Determine the (X, Y) coordinate at the center of the cell enclosing the given text.  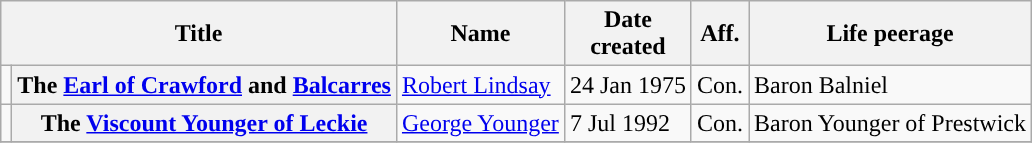
Title (199, 34)
7 Jul 1992 (628, 123)
Name (480, 34)
Baron Younger of Prestwick (890, 123)
The Earl of Crawford and Balcarres (204, 85)
Baron Balniel (890, 85)
Life peerage (890, 34)
Aff. (720, 34)
24 Jan 1975 (628, 85)
Robert Lindsay (480, 85)
George Younger (480, 123)
The Viscount Younger of Leckie (204, 123)
Datecreated (628, 34)
